Identify which cell holds the provided text, then report its (X, Y) central coordinate. 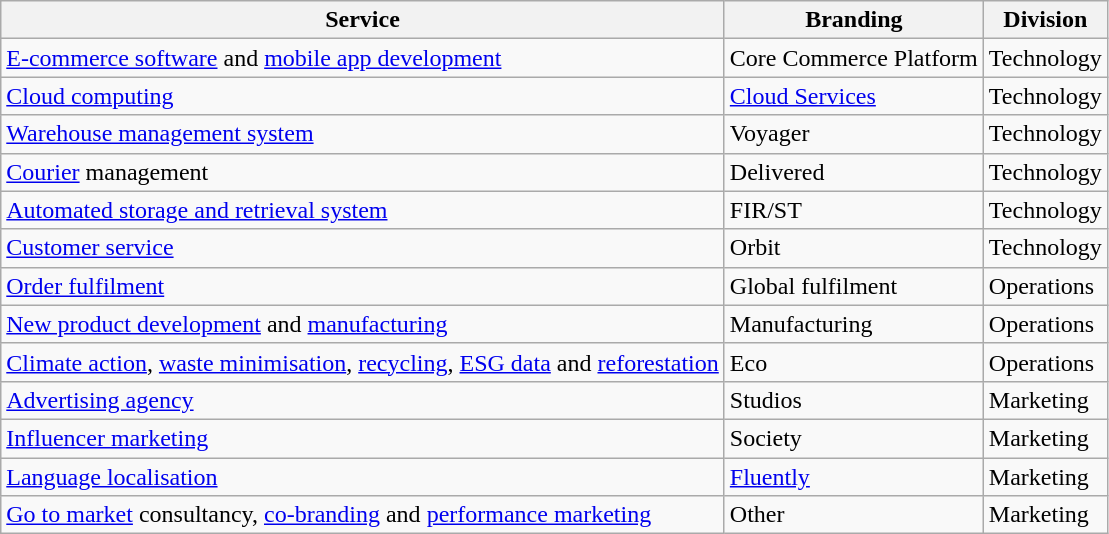
Other (854, 515)
Eco (854, 362)
Voyager (854, 134)
FIR/ST (854, 210)
Language localisation (363, 477)
Order fulfilment (363, 286)
Branding (854, 20)
Core Commerce Platform (854, 58)
E-commerce software and mobile app development (363, 58)
Global fulfilment (854, 286)
Advertising agency (363, 400)
Go to market consultancy, co-branding and performance marketing (363, 515)
Customer service (363, 248)
Climate action, waste minimisation, recycling, ESG data and reforestation (363, 362)
Cloud Services (854, 96)
Service (363, 20)
Automated storage and retrieval system (363, 210)
Division (1045, 20)
Orbit (854, 248)
Society (854, 438)
Warehouse management system (363, 134)
Influencer marketing (363, 438)
Studios (854, 400)
Courier management (363, 172)
Cloud computing (363, 96)
Fluently (854, 477)
Delivered (854, 172)
New product development and manufacturing (363, 324)
Manufacturing (854, 324)
